Search for the cell housing the specified text and yield its (X, Y) center coordinate. 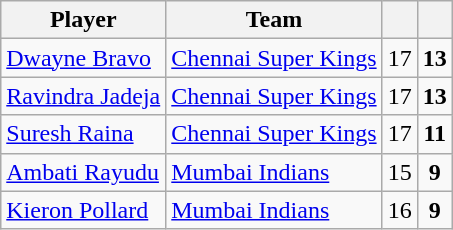
16 (400, 210)
Player (84, 20)
Suresh Raina (84, 134)
Kieron Pollard (84, 210)
Team (274, 20)
15 (400, 172)
Ambati Rayudu (84, 172)
Ravindra Jadeja (84, 96)
11 (434, 134)
Dwayne Bravo (84, 58)
